Output the [X, Y] coordinate of the center of the cell containing the given text.  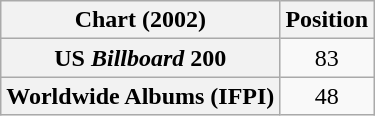
US Billboard 200 [140, 58]
48 [327, 96]
Worldwide Albums (IFPI) [140, 96]
83 [327, 58]
Chart (2002) [140, 20]
Position [327, 20]
